Provide the [x, y] coordinate of the cell's center where the given text is located.  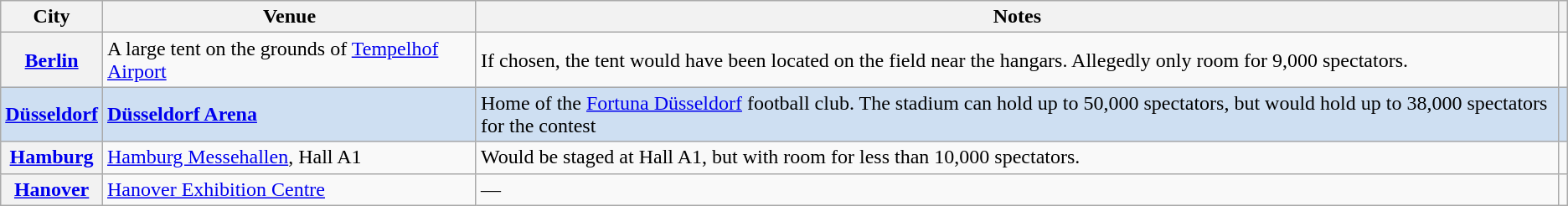
A large tent on the grounds of Tempelhof Airport [289, 60]
Düsseldorf [52, 114]
City [52, 17]
Hanover Exhibition Centre [289, 189]
Hamburg Messehallen, Hall A1 [289, 157]
Home of the Fortuna Düsseldorf football club. The stadium can hold up to 50,000 spectators, but would hold up to 38,000 spectators for the contest [1017, 114]
Would be staged at Hall A1, but with room for less than 10,000 spectators. [1017, 157]
Notes [1017, 17]
If chosen, the tent would have been located on the field near the hangars. Allegedly only room for 9,000 spectators. [1017, 60]
Hanover [52, 189]
Venue [289, 17]
Hamburg [52, 157]
Berlin [52, 60]
Düsseldorf Arena [289, 114]
— [1017, 189]
